Determine the [x, y] coordinate at the center of the cell enclosing the given text.  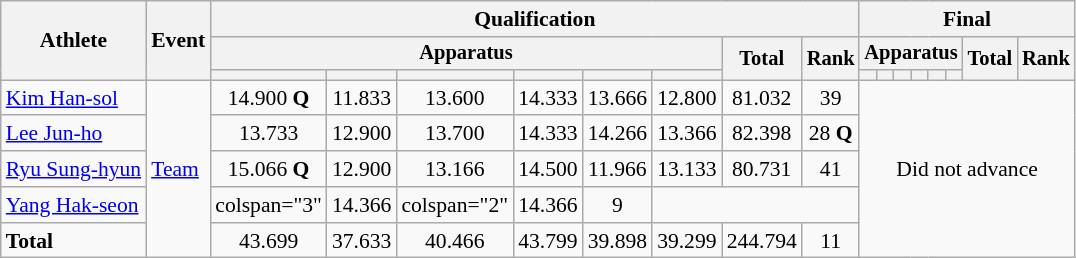
80.731 [762, 169]
11.966 [618, 169]
13.733 [268, 134]
Athlete [74, 40]
Yang Hak-seon [74, 205]
12.800 [686, 98]
Ryu Sung-hyun [74, 169]
colspan="3" [268, 205]
15.066 Q [268, 169]
13.166 [454, 169]
13.700 [454, 134]
39 [831, 98]
28 Q [831, 134]
81.032 [762, 98]
11.833 [362, 98]
colspan="2" [454, 205]
41 [831, 169]
13.666 [618, 98]
Kim Han-sol [74, 98]
14.500 [548, 169]
14.266 [618, 134]
13.600 [454, 98]
Team [178, 169]
13.366 [686, 134]
Lee Jun-ho [74, 134]
Final [966, 19]
Event [178, 40]
82.398 [762, 134]
Qualification [534, 19]
Did not advance [966, 169]
9 [618, 205]
13.133 [686, 169]
14.900 Q [268, 98]
